Determine the [x, y] coordinate at the center of the cell enclosing the given text.  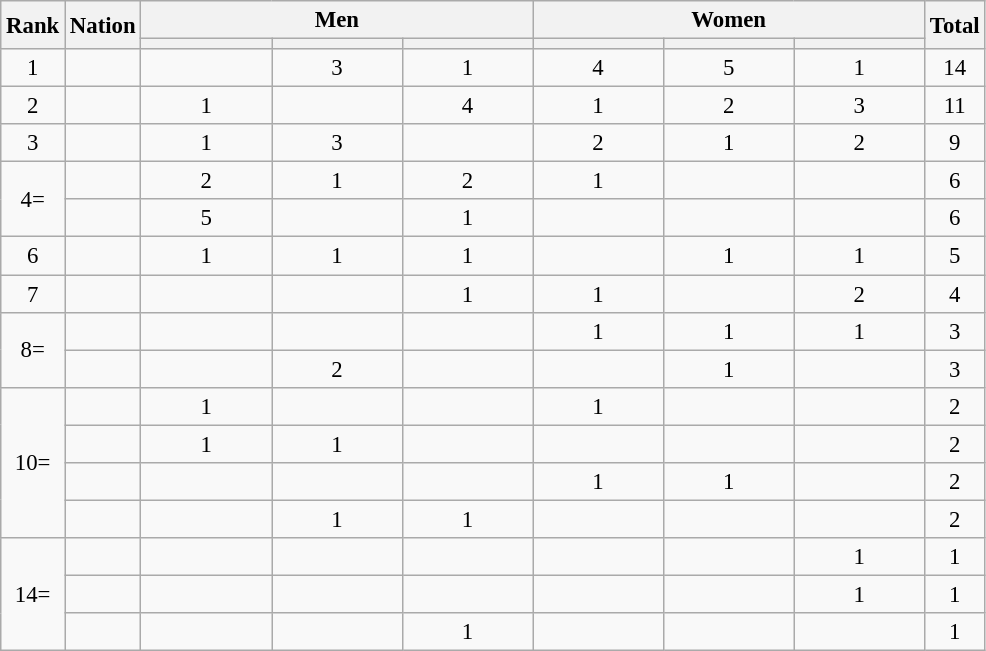
Total [955, 25]
14= [33, 594]
14 [955, 68]
8= [33, 350]
Men [337, 20]
Nation [103, 25]
11 [955, 106]
Women [729, 20]
10= [33, 462]
Rank [33, 25]
4= [33, 200]
9 [955, 143]
7 [33, 294]
